Determine the [X, Y] coordinate at the center of the cell enclosing the given text.  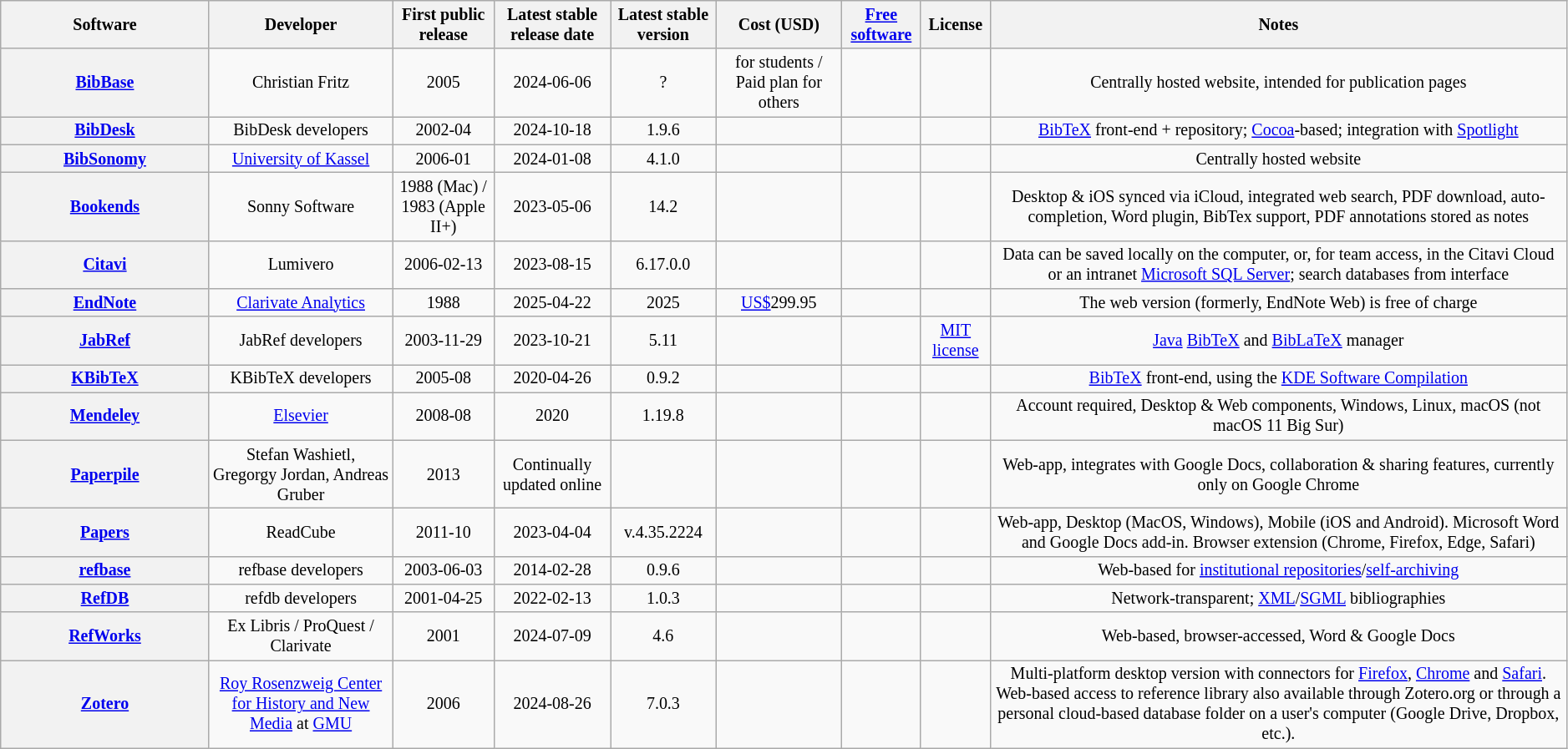
2024-06-06 [553, 84]
2023-08-15 [553, 264]
Continually updated online [553, 474]
2020 [553, 416]
2023-04-04 [553, 533]
2024-08-26 [553, 705]
BibDesk developers [301, 130]
Centrally hosted website, intended for publication pages [1278, 84]
University of Kassel [301, 159]
Zotero [105, 705]
RefDB [105, 598]
Bookends [105, 207]
License [956, 25]
4.1.0 [663, 159]
4.6 [663, 636]
JabRef [105, 341]
RefWorks [105, 636]
1.0.3 [663, 598]
Network-transparent; XML/SGML bibliographies [1278, 598]
7.0.3 [663, 705]
US$299.95 [779, 302]
JabRef developers [301, 341]
Mendeley [105, 416]
2003-11-29 [444, 341]
Lumivero [301, 264]
2002-04 [444, 130]
The web version (formerly, EndNote Web) is free of charge [1278, 302]
14.2 [663, 207]
2008-08 [444, 416]
refbase developers [301, 571]
Free software [880, 25]
Developer [301, 25]
Christian Fritz [301, 84]
2024-07-09 [553, 636]
Elsevier [301, 416]
BibTeX front-end, using the KDE Software Compilation [1278, 379]
0.9.6 [663, 571]
Papers [105, 533]
2022-02-13 [553, 598]
for students / Paid plan for others [779, 84]
Citavi [105, 264]
KBibTeX developers [301, 379]
6.17.0.0 [663, 264]
2024-01-08 [553, 159]
2006-02-13 [444, 264]
Ex Libris / ProQuest / Clarivate [301, 636]
Software [105, 25]
BibDesk [105, 130]
Web-app, Desktop (MacOS, Windows), Mobile (iOS and Android). Microsoft Word and Google Docs add-in. Browser extension (Chrome, Firefox, Edge, Safari) [1278, 533]
2001-04-25 [444, 598]
2024-10-18 [553, 130]
2006 [444, 705]
First public release [444, 25]
KBibTeX [105, 379]
EndNote [105, 302]
v.4.35.2224 [663, 533]
Web-based, browser-accessed, Word & Google Docs [1278, 636]
2020-04-26 [553, 379]
Cost (USD) [779, 25]
ReadCube [301, 533]
2014-02-28 [553, 571]
2023-10-21 [553, 341]
1.9.6 [663, 130]
MIT license [956, 341]
? [663, 84]
BibBase [105, 84]
Latest stable version [663, 25]
2003-06-03 [444, 571]
Clarivate Analytics [301, 302]
1.19.8 [663, 416]
BibSonomy [105, 159]
2013 [444, 474]
Sonny Software [301, 207]
Web-based for institutional repositories/self-archiving [1278, 571]
Web-app, integrates with Google Docs, collaboration & sharing features, currently only on Google Chrome [1278, 474]
Paperpile [105, 474]
Account required, Desktop & Web components, Windows, Linux, macOS (not macOS 11 Big Sur) [1278, 416]
Roy Rosenzweig Center for History and New Media at GMU [301, 705]
0.9.2 [663, 379]
Java BibTeX and BibLaTeX manager [1278, 341]
2011-10 [444, 533]
2005-08 [444, 379]
2005 [444, 84]
Desktop & iOS synced via iCloud, integrated web search, PDF download, auto-completion, Word plugin, BibTex support, PDF annotations stored as notes [1278, 207]
2006-01 [444, 159]
2025 [663, 302]
BibTeX front-end + repository; Cocoa-based; integration with Spotlight [1278, 130]
Stefan Washietl, Gregorgy Jordan, Andreas Gruber [301, 474]
Centrally hosted website [1278, 159]
2001 [444, 636]
2025-04-22 [553, 302]
1988 (Mac) / 1983 (Apple II+) [444, 207]
2023-05-06 [553, 207]
Notes [1278, 25]
refbase [105, 571]
refdb developers [301, 598]
5.11 [663, 341]
1988 [444, 302]
Latest stable release date [553, 25]
